Capture the cell that displays the provided text and extract its (x, y) central coordinate. 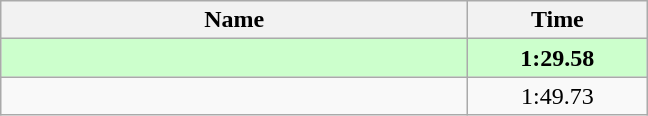
1:49.73 (558, 96)
1:29.58 (558, 58)
Name (234, 20)
Time (558, 20)
